Scan for the cell matching the given text and deliver its (x, y) coordinate at center. 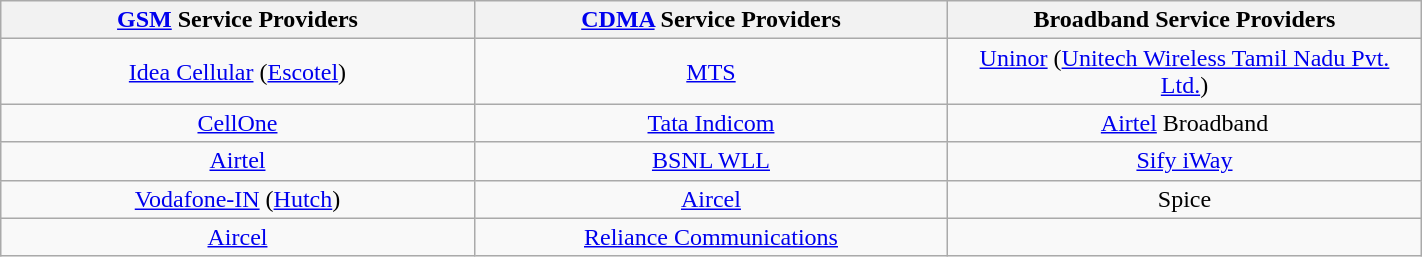
CDMA Service Providers (710, 20)
Reliance Communications (710, 237)
Uninor (Unitech Wireless Tamil Nadu Pvt. Ltd.) (1185, 72)
MTS (710, 72)
CellOne (238, 123)
GSM Service Providers (238, 20)
Broadband Service Providers (1185, 20)
BSNL WLL (710, 161)
Airtel (238, 161)
Sify iWay (1185, 161)
Airtel Broadband (1185, 123)
Tata Indicom (710, 123)
Spice (1185, 199)
Idea Cellular (Escotel) (238, 72)
Vodafone-IN (Hutch) (238, 199)
